Detect which cell encompasses the target text, then output its [x, y] center coordinate. 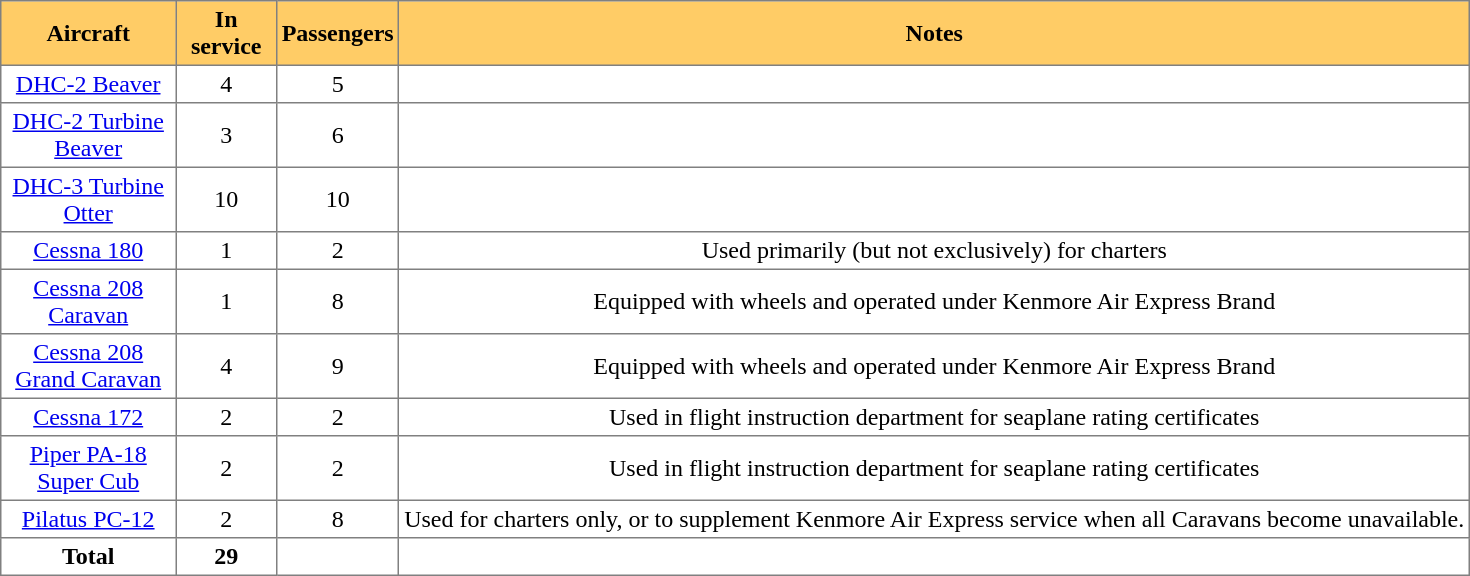
Cessna 208 Caravan [88, 301]
Aircraft [88, 33]
Notes [934, 33]
6 [337, 135]
Used for charters only, or to supplement Kenmore Air Express service when all Caravans become unavailable. [934, 519]
29 [226, 557]
Cessna 172 [88, 417]
DHC-2 Beaver [88, 84]
Piper PA-18 Super Cub [88, 468]
Cessna 180 [88, 251]
Used primarily (but not exclusively) for charters [934, 251]
5 [337, 84]
3 [226, 135]
Pilatus PC-12 [88, 519]
DHC-3 Turbine Otter [88, 199]
9 [337, 366]
Total [88, 557]
DHC-2 Turbine Beaver [88, 135]
In service [226, 33]
Cessna 208 Grand Caravan [88, 366]
Passengers [337, 33]
